Return the [X, Y] coordinate for the center point of the cell that contains the specified text.  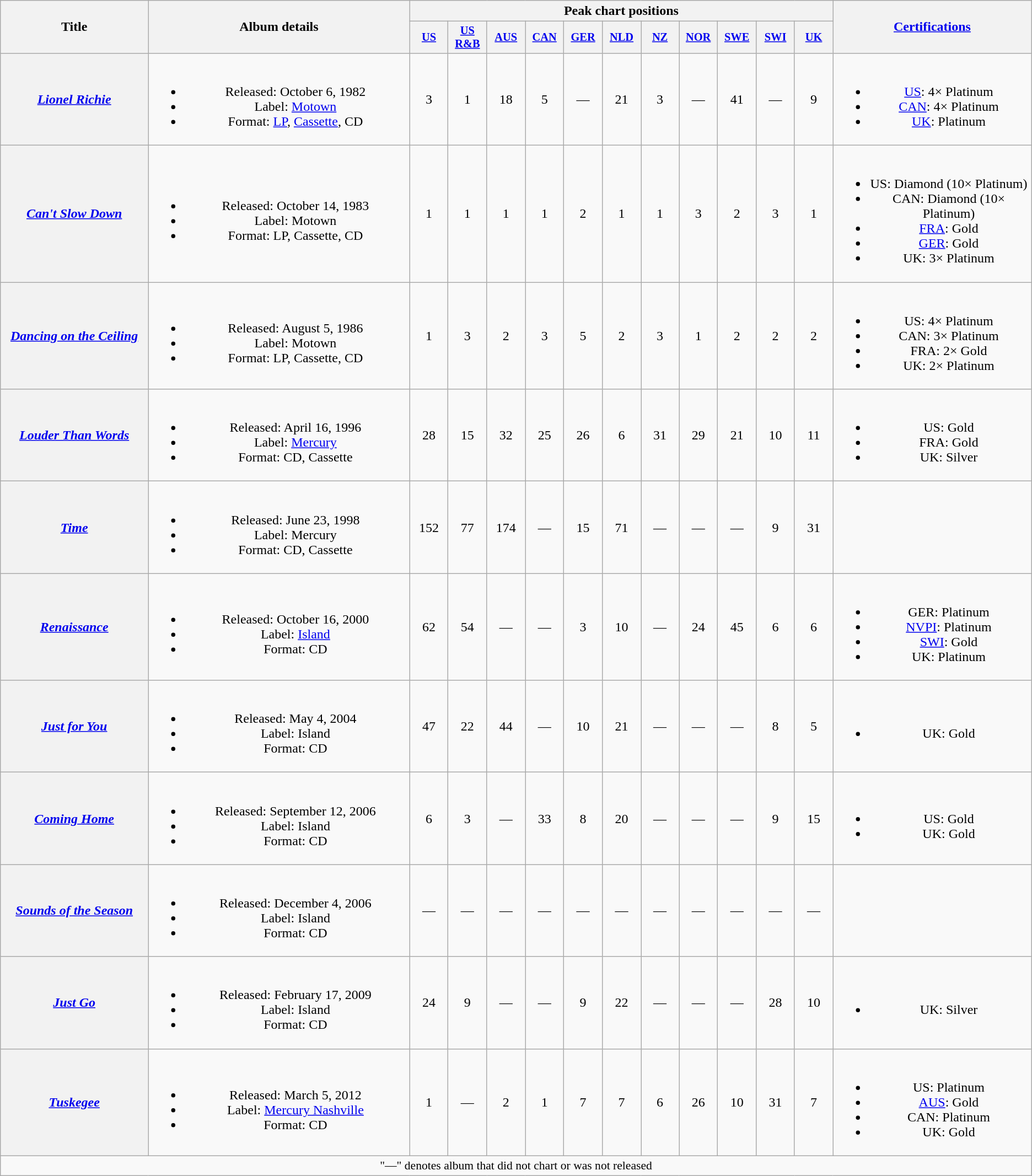
CAN [545, 37]
Released: April 16, 1996Label: MercuryFormat: CD, Cassette [279, 436]
Tuskegee [74, 1102]
Released: March 5, 2012Label: Mercury NashvilleFormat: CD [279, 1102]
33 [545, 818]
GER [583, 37]
Released: October 16, 2000Label: IslandFormat: CD [279, 627]
Released: February 17, 2009Label: IslandFormat: CD [279, 1002]
152 [429, 527]
32 [506, 436]
54 [467, 627]
Title [74, 27]
Sounds of the Season [74, 911]
Can't Slow Down [74, 214]
62 [429, 627]
174 [506, 527]
Just for You [74, 727]
Coming Home [74, 818]
Renaissance [74, 627]
77 [467, 527]
Dancing on the Ceiling [74, 336]
"—" denotes album that did not chart or was not released [516, 1166]
29 [698, 436]
Certifications [933, 27]
Released: August 5, 1986Label: MotownFormat: LP, Cassette, CD [279, 336]
NZ [659, 37]
25 [545, 436]
UK: Gold [933, 727]
Released: December 4, 2006Label: IslandFormat: CD [279, 911]
Released: May 4, 2004Label: IslandFormat: CD [279, 727]
Time [74, 527]
UK [814, 37]
71 [622, 527]
US: GoldFRA: GoldUK: Silver [933, 436]
US: Diamond (10× Platinum)CAN: Diamond (10× Platinum)FRA: GoldGER: GoldUK: 3× Platinum [933, 214]
US: 4× PlatinumCAN: 3× PlatinumFRA: 2× GoldUK: 2× Platinum [933, 336]
NLD [622, 37]
45 [737, 627]
Released: October 14, 1983Label: MotownFormat: LP, Cassette, CD [279, 214]
47 [429, 727]
Released: October 6, 1982Label: MotownFormat: LP, Cassette, CD [279, 99]
US: 4× PlatinumCAN: 4× PlatinumUK: Platinum [933, 99]
US: GoldUK: Gold [933, 818]
NOR [698, 37]
20 [622, 818]
UK: Silver [933, 1002]
Album details [279, 27]
41 [737, 99]
GER: PlatinumNVPI: PlatinumSWI: GoldUK: Platinum [933, 627]
SWE [737, 37]
44 [506, 727]
AUS [506, 37]
Louder Than Words [74, 436]
Peak chart positions [621, 11]
Lionel Richie [74, 99]
US [429, 37]
11 [814, 436]
Released: September 12, 2006Label: IslandFormat: CD [279, 818]
18 [506, 99]
US: PlatinumAUS: GoldCAN: PlatinumUK: Gold [933, 1102]
Just Go [74, 1002]
US R&B [467, 37]
SWI [776, 37]
Released: June 23, 1998Label: MercuryFormat: CD, Cassette [279, 527]
